Identify which cell holds the provided text, then report its [X, Y] central coordinate. 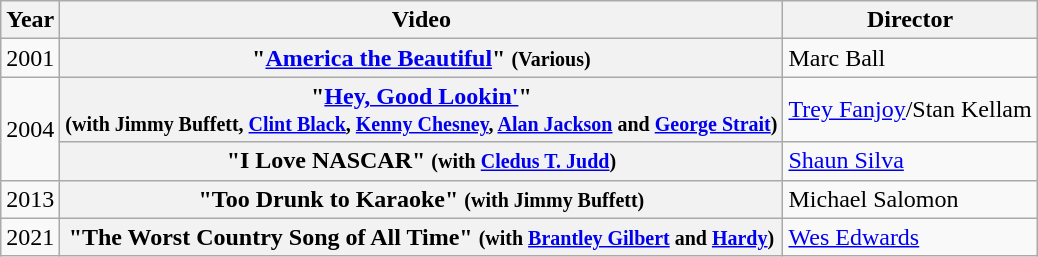
Michael Salomon [910, 199]
Director [910, 20]
Year [30, 20]
2013 [30, 199]
"America the Beautiful" (Various) [422, 58]
"I Love NASCAR" (with Cledus T. Judd) [422, 161]
Marc Ball [910, 58]
"Hey, Good Lookin'"(with Jimmy Buffett, Clint Black, Kenny Chesney, Alan Jackson and George Strait) [422, 110]
"The Worst Country Song of All Time" (with Brantley Gilbert and Hardy) [422, 237]
Shaun Silva [910, 161]
2001 [30, 58]
2021 [30, 237]
"Too Drunk to Karaoke" (with Jimmy Buffett) [422, 199]
Video [422, 20]
Wes Edwards [910, 237]
Trey Fanjoy/Stan Kellam [910, 110]
2004 [30, 128]
